Detect which cell encompasses the target text, then output its [X, Y] center coordinate. 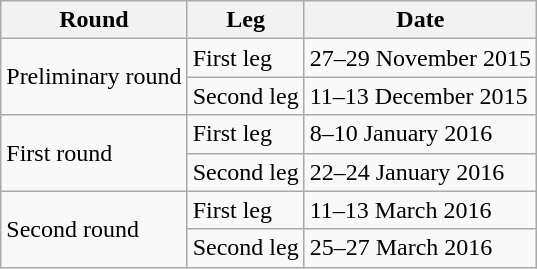
8–10 January 2016 [420, 134]
Date [420, 20]
11–13 March 2016 [420, 210]
Round [94, 20]
25–27 March 2016 [420, 248]
27–29 November 2015 [420, 58]
First round [94, 153]
11–13 December 2015 [420, 96]
Preliminary round [94, 77]
Second round [94, 229]
Leg [246, 20]
22–24 January 2016 [420, 172]
